Detect which cell encompasses the target text, then output its (x, y) center coordinate. 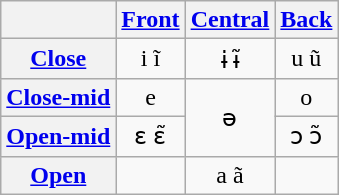
e (150, 97)
ɔ ɔ̃ (306, 136)
o (306, 97)
Close-mid (58, 97)
Close (58, 59)
Back (306, 20)
ɛ ɛ̃ (150, 136)
ɨ ɨ̃ (230, 59)
Central (230, 20)
Open-mid (58, 136)
i ĩ (150, 59)
Open (58, 175)
ə (230, 117)
Front (150, 20)
a ã (230, 175)
u ũ (306, 59)
